Scan for the cell matching the given text and deliver its (X, Y) coordinate at center. 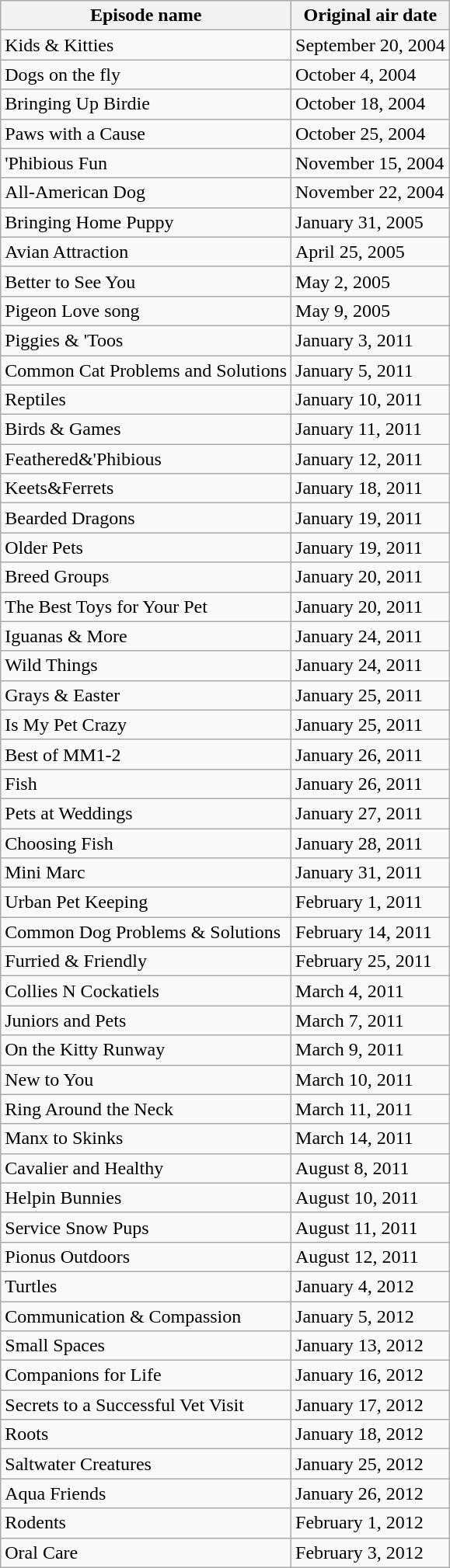
September 20, 2004 (371, 45)
January 26, 2012 (371, 1493)
On the Kitty Runway (146, 1050)
Aqua Friends (146, 1493)
Reptiles (146, 400)
January 18, 2012 (371, 1434)
Helpin Bunnies (146, 1198)
Communication & Compassion (146, 1316)
January 3, 2011 (371, 340)
January 27, 2011 (371, 813)
January 5, 2011 (371, 370)
Paws with a Cause (146, 134)
February 25, 2011 (371, 961)
February 1, 2011 (371, 902)
January 13, 2012 (371, 1346)
Pigeon Love song (146, 311)
All-American Dog (146, 193)
October 25, 2004 (371, 134)
Secrets to a Successful Vet Visit (146, 1405)
February 1, 2012 (371, 1523)
Birds & Games (146, 429)
Service Snow Pups (146, 1227)
Breed Groups (146, 577)
Bringing Home Puppy (146, 222)
January 16, 2012 (371, 1375)
Small Spaces (146, 1346)
The Best Toys for Your Pet (146, 607)
August 8, 2011 (371, 1168)
Kids & Kitties (146, 45)
January 11, 2011 (371, 429)
October 18, 2004 (371, 104)
August 10, 2011 (371, 1198)
Turtles (146, 1286)
January 25, 2012 (371, 1464)
Choosing Fish (146, 843)
November 15, 2004 (371, 163)
March 11, 2011 (371, 1109)
May 9, 2005 (371, 311)
Wild Things (146, 666)
January 12, 2011 (371, 459)
Roots (146, 1434)
Fish (146, 784)
Piggies & 'Toos (146, 340)
Episode name (146, 16)
Keets&Ferrets (146, 488)
Best of MM1-2 (146, 754)
Pets at Weddings (146, 813)
January 5, 2012 (371, 1316)
March 9, 2011 (371, 1050)
February 3, 2012 (371, 1552)
Avian Attraction (146, 252)
Is My Pet Crazy (146, 725)
Furried & Friendly (146, 961)
Bearded Dragons (146, 518)
Juniors and Pets (146, 1020)
March 14, 2011 (371, 1139)
Iguanas & More (146, 636)
Grays & Easter (146, 695)
Collies N Cockatiels (146, 991)
Cavalier and Healthy (146, 1168)
January 10, 2011 (371, 400)
January 31, 2011 (371, 873)
Saltwater Creatures (146, 1464)
Mini Marc (146, 873)
January 17, 2012 (371, 1405)
New to You (146, 1080)
November 22, 2004 (371, 193)
'Phibious Fun (146, 163)
Companions for Life (146, 1375)
January 4, 2012 (371, 1286)
Urban Pet Keeping (146, 902)
October 4, 2004 (371, 75)
Feathered&'Phibious (146, 459)
March 7, 2011 (371, 1020)
January 31, 2005 (371, 222)
August 11, 2011 (371, 1227)
April 25, 2005 (371, 252)
January 18, 2011 (371, 488)
Common Cat Problems and Solutions (146, 370)
May 2, 2005 (371, 281)
January 28, 2011 (371, 843)
Common Dog Problems & Solutions (146, 932)
Oral Care (146, 1552)
Manx to Skinks (146, 1139)
Rodents (146, 1523)
Dogs on the fly (146, 75)
Ring Around the Neck (146, 1109)
Original air date (371, 16)
March 4, 2011 (371, 991)
Better to See You (146, 281)
Pionus Outdoors (146, 1257)
March 10, 2011 (371, 1080)
August 12, 2011 (371, 1257)
Older Pets (146, 548)
Bringing Up Birdie (146, 104)
February 14, 2011 (371, 932)
